Locate the cell with the specified text and output its (x, y) center coordinate. 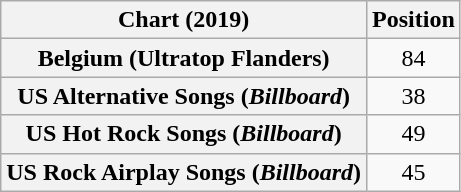
Chart (2019) (184, 20)
Position (414, 20)
49 (414, 134)
US Alternative Songs (Billboard) (184, 96)
84 (414, 58)
45 (414, 172)
38 (414, 96)
US Rock Airplay Songs (Billboard) (184, 172)
US Hot Rock Songs (Billboard) (184, 134)
Belgium (Ultratop Flanders) (184, 58)
